Determine the (x, y) coordinate at the center of the cell enclosing the given text.  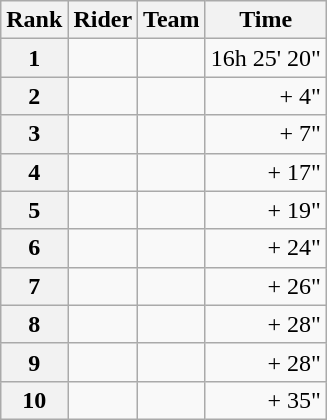
+ 7" (266, 134)
9 (34, 362)
10 (34, 400)
Time (266, 20)
+ 19" (266, 210)
Rider (103, 20)
+ 35" (266, 400)
+ 24" (266, 248)
7 (34, 286)
6 (34, 248)
16h 25' 20" (266, 58)
8 (34, 324)
+ 17" (266, 172)
Rank (34, 20)
1 (34, 58)
3 (34, 134)
4 (34, 172)
+ 4" (266, 96)
2 (34, 96)
+ 26" (266, 286)
Team (172, 20)
5 (34, 210)
